Capture the cell that displays the provided text and extract its [X, Y] central coordinate. 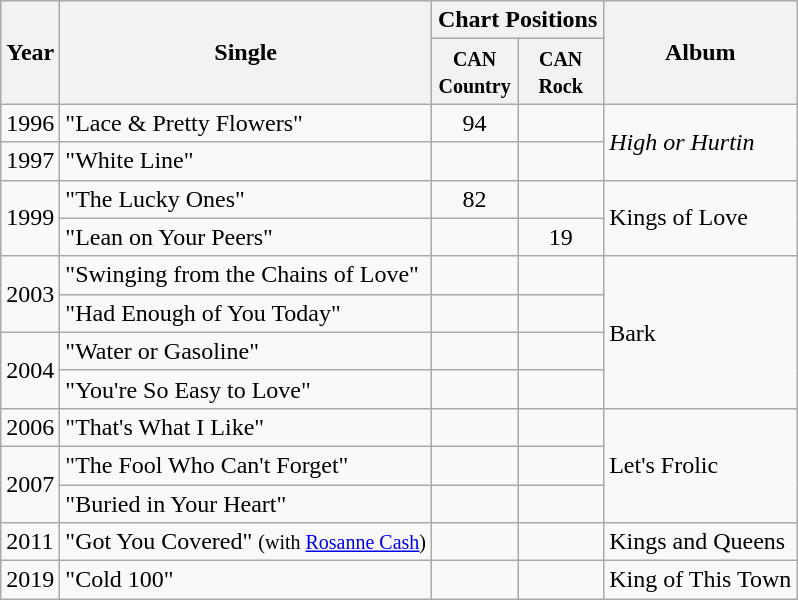
1996 [30, 123]
Album [700, 52]
2007 [30, 484]
High or Hurtin [700, 142]
Single [246, 52]
CAN Rock [561, 72]
"Swinging from the Chains of Love" [246, 275]
"That's What I Like" [246, 427]
"Had Enough of You Today" [246, 313]
94 [475, 123]
Year [30, 52]
1999 [30, 218]
"The Fool Who Can't Forget" [246, 465]
Kings of Love [700, 218]
2011 [30, 542]
2003 [30, 294]
"Lace & Pretty Flowers" [246, 123]
Chart Positions [518, 20]
King of This Town [700, 580]
"Cold 100" [246, 580]
2019 [30, 580]
Let's Frolic [700, 465]
"You're So Easy to Love" [246, 389]
Kings and Queens [700, 542]
2006 [30, 427]
2004 [30, 370]
"Got You Covered" (with Rosanne Cash) [246, 542]
"Buried in Your Heart" [246, 503]
82 [475, 199]
1997 [30, 161]
"Lean on Your Peers" [246, 237]
"The Lucky Ones" [246, 199]
"White Line" [246, 161]
"Water or Gasoline" [246, 351]
Bark [700, 332]
CAN Country [475, 72]
19 [561, 237]
